From the cell containing the given text, extract its center point as [x, y] coordinate. 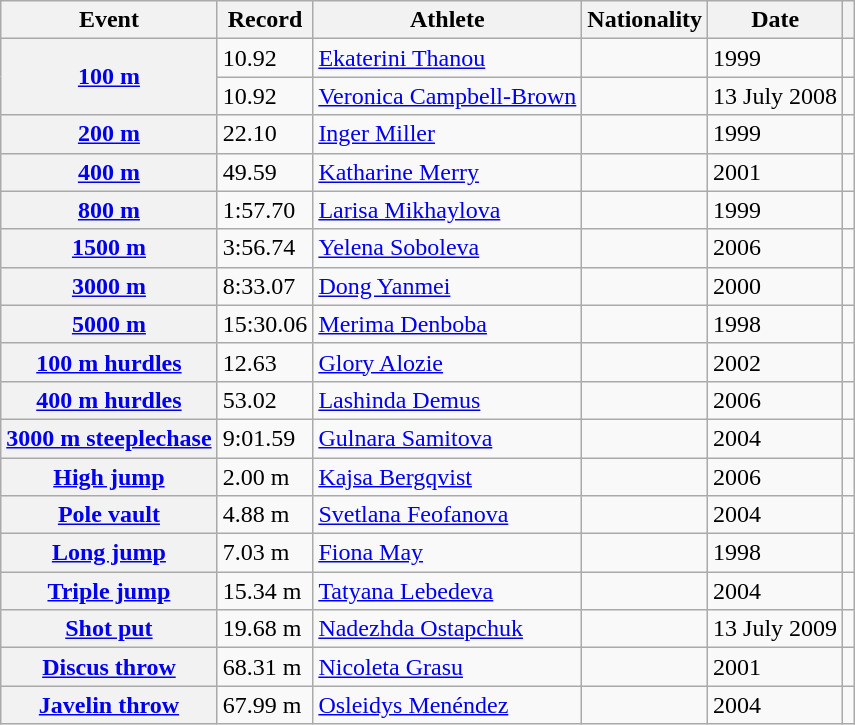
Date [776, 20]
Nicoleta Grasu [448, 667]
7.03 m [265, 553]
Long jump [109, 553]
15.34 m [265, 591]
49.59 [265, 172]
100 m hurdles [109, 362]
3000 m [109, 286]
12.63 [265, 362]
Triple jump [109, 591]
Lashinda Demus [448, 400]
4.88 m [265, 515]
5000 m [109, 324]
2002 [776, 362]
Gulnara Samitova [448, 438]
Fiona May [448, 553]
13 July 2008 [776, 96]
Osleidys Menéndez [448, 705]
3000 m steeplechase [109, 438]
1500 m [109, 248]
67.99 m [265, 705]
68.31 m [265, 667]
Merima Denboba [448, 324]
2.00 m [265, 477]
Larisa Mikhaylova [448, 210]
13 July 2009 [776, 629]
Record [265, 20]
2000 [776, 286]
200 m [109, 134]
Kajsa Bergqvist [448, 477]
High jump [109, 477]
400 m hurdles [109, 400]
Ekaterini Thanou [448, 58]
Event [109, 20]
100 m [109, 77]
Dong Yanmei [448, 286]
9:01.59 [265, 438]
1:57.70 [265, 210]
22.10 [265, 134]
15:30.06 [265, 324]
Javelin throw [109, 705]
Yelena Soboleva [448, 248]
800 m [109, 210]
Svetlana Feofanova [448, 515]
3:56.74 [265, 248]
Nadezhda Ostapchuk [448, 629]
Katharine Merry [448, 172]
400 m [109, 172]
Pole vault [109, 515]
8:33.07 [265, 286]
Veronica Campbell-Brown [448, 96]
19.68 m [265, 629]
Athlete [448, 20]
Glory Alozie [448, 362]
Inger Miller [448, 134]
Tatyana Lebedeva [448, 591]
Discus throw [109, 667]
Nationality [645, 20]
Shot put [109, 629]
53.02 [265, 400]
